Detect which cell encompasses the target text, then output its (X, Y) center coordinate. 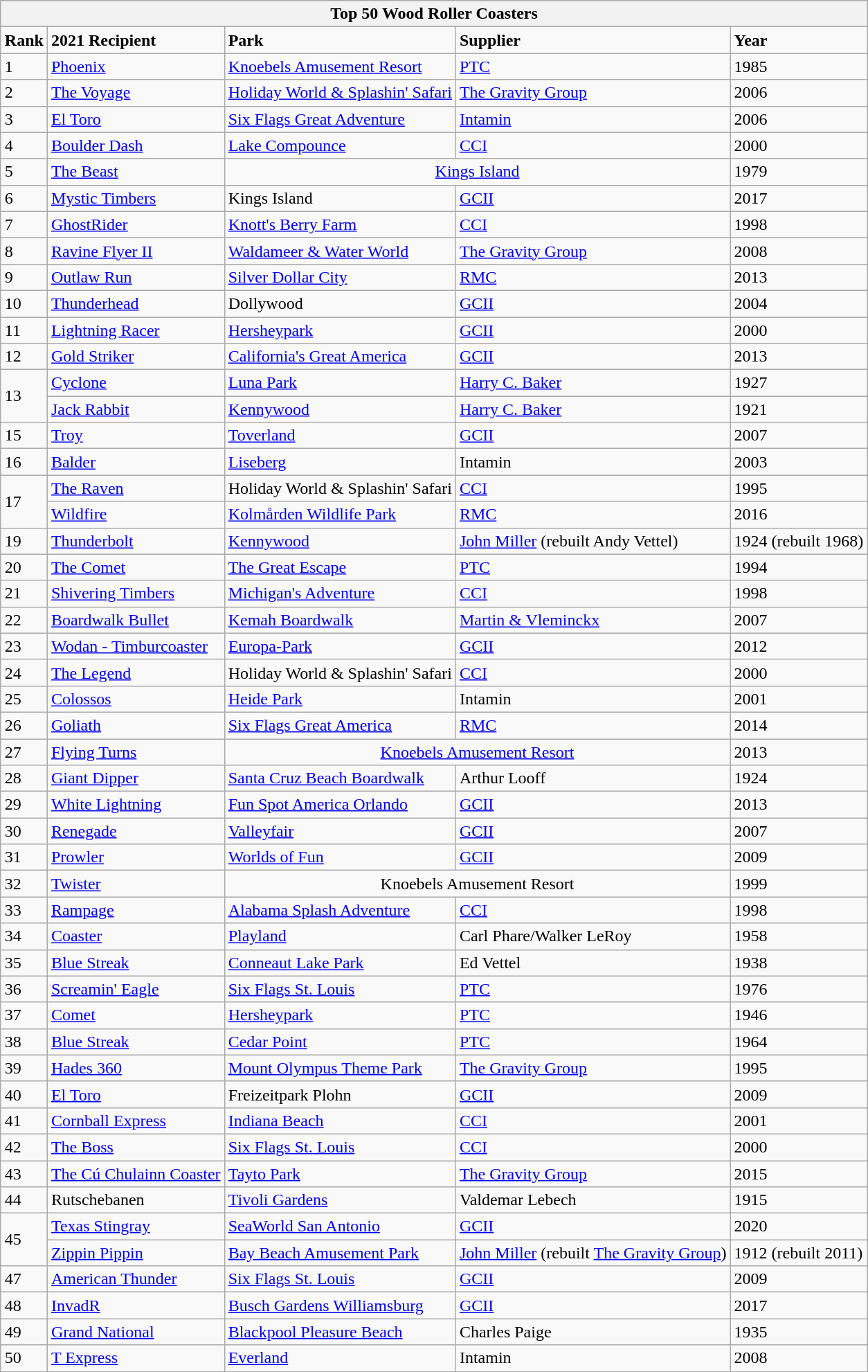
California's Great America (340, 357)
Ed Vettel (593, 963)
Fun Spot America Orlando (340, 805)
The Legend (136, 672)
The Boss (136, 1147)
1924 (rebuilt 1968) (799, 541)
49 (24, 1332)
37 (24, 1015)
Charles Paige (593, 1332)
1938 (799, 963)
Giant Dipper (136, 778)
47 (24, 1279)
Park (340, 40)
10 (24, 303)
1921 (799, 409)
9 (24, 277)
2021 Recipient (136, 40)
Jack Rabbit (136, 409)
Hades 360 (136, 1068)
Cornball Express (136, 1121)
SeaWorld San Antonio (340, 1227)
1958 (799, 936)
John Miller (rebuilt Andy Vettel) (593, 541)
11 (24, 330)
2016 (799, 515)
Carl Phare/Walker LeRoy (593, 936)
44 (24, 1200)
8 (24, 251)
The Raven (136, 488)
16 (24, 462)
Mount Olympus Theme Park (340, 1068)
36 (24, 989)
50 (24, 1358)
31 (24, 857)
29 (24, 805)
InvadR (136, 1306)
6 (24, 198)
38 (24, 1042)
1927 (799, 383)
Troy (136, 436)
Twister (136, 884)
Santa Cruz Beach Boardwalk (340, 778)
Toverland (340, 436)
1985 (799, 66)
Conneaut Lake Park (340, 963)
1 (24, 66)
Outlaw Run (136, 277)
Cedar Point (340, 1042)
Valleyfair (340, 831)
2003 (799, 462)
1924 (799, 778)
22 (24, 620)
25 (24, 699)
2020 (799, 1227)
Renegade (136, 831)
White Lightning (136, 805)
12 (24, 357)
5 (24, 172)
Wildfire (136, 515)
Gold Striker (136, 357)
Zippin Pippin (136, 1253)
Rank (24, 40)
The Voyage (136, 93)
24 (24, 672)
Bay Beach Amusement Park (340, 1253)
The Beast (136, 172)
1915 (799, 1200)
40 (24, 1094)
American Thunder (136, 1279)
1912 (rebuilt 2011) (799, 1253)
3 (24, 119)
Goliath (136, 725)
Alabama Splash Adventure (340, 910)
Tayto Park (340, 1174)
Busch Gardens Williamsburg (340, 1306)
Thunderbolt (136, 541)
Blackpool Pleasure Beach (340, 1332)
Everland (340, 1358)
Boardwalk Bullet (136, 620)
2004 (799, 303)
Comet (136, 1015)
41 (24, 1121)
1976 (799, 989)
4 (24, 145)
Lake Compounce (340, 145)
Dollywood (340, 303)
17 (24, 501)
33 (24, 910)
26 (24, 725)
23 (24, 646)
1964 (799, 1042)
Worlds of Fun (340, 857)
Balder (136, 462)
Phoenix (136, 66)
Cyclone (136, 383)
Shivering Timbers (136, 594)
Martin & Vleminckx (593, 620)
Arthur Looff (593, 778)
Knott's Berry Farm (340, 224)
2 (24, 93)
Wodan - Timburcoaster (136, 646)
Kolmården Wildlife Park (340, 515)
Heide Park (340, 699)
Year (799, 40)
48 (24, 1306)
45 (24, 1240)
Rampage (136, 910)
GhostRider (136, 224)
1979 (799, 172)
28 (24, 778)
The Cú Chulainn Coaster (136, 1174)
13 (24, 396)
7 (24, 224)
39 (24, 1068)
Europa-Park (340, 646)
Tivoli Gardens (340, 1200)
21 (24, 594)
Thunderhead (136, 303)
Indiana Beach (340, 1121)
43 (24, 1174)
27 (24, 751)
Freizeitpark Plohn (340, 1094)
Waldameer & Water World (340, 251)
1994 (799, 567)
19 (24, 541)
John Miller (rebuilt The Gravity Group) (593, 1253)
Lightning Racer (136, 330)
Mystic Timbers (136, 198)
30 (24, 831)
Texas Stingray (136, 1227)
32 (24, 884)
Six Flags Great Adventure (340, 119)
2012 (799, 646)
Six Flags Great America (340, 725)
Boulder Dash (136, 145)
Michigan's Adventure (340, 594)
35 (24, 963)
Supplier (593, 40)
Playland (340, 936)
T Express (136, 1358)
1946 (799, 1015)
15 (24, 436)
1999 (799, 884)
2015 (799, 1174)
Kemah Boardwalk (340, 620)
Luna Park (340, 383)
Rutschebanen (136, 1200)
1935 (799, 1332)
2014 (799, 725)
Top 50 Wood Roller Coasters (433, 14)
42 (24, 1147)
Liseberg (340, 462)
34 (24, 936)
Screamin' Eagle (136, 989)
Coaster (136, 936)
20 (24, 567)
Grand National (136, 1332)
Prowler (136, 857)
Flying Turns (136, 751)
The Comet (136, 567)
The Great Escape (340, 567)
Valdemar Lebech (593, 1200)
Ravine Flyer II (136, 251)
Silver Dollar City (340, 277)
Colossos (136, 699)
